Detect which cell encompasses the target text, then output its (X, Y) center coordinate. 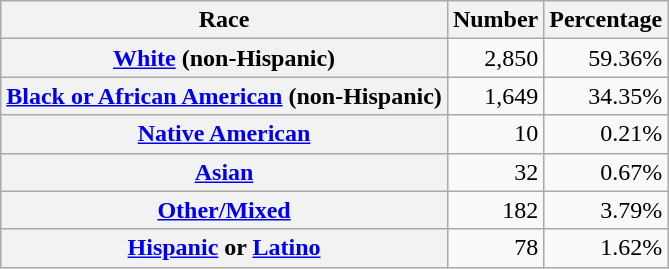
2,850 (495, 58)
Black or African American (non-Hispanic) (224, 96)
34.35% (606, 96)
Other/Mixed (224, 210)
0.67% (606, 172)
1.62% (606, 248)
182 (495, 210)
Native American (224, 134)
1,649 (495, 96)
Hispanic or Latino (224, 248)
Asian (224, 172)
White (non-Hispanic) (224, 58)
Race (224, 20)
3.79% (606, 210)
59.36% (606, 58)
0.21% (606, 134)
Number (495, 20)
32 (495, 172)
10 (495, 134)
78 (495, 248)
Percentage (606, 20)
